Extract the (x, y) coordinate from the center of the cell holding the provided text.  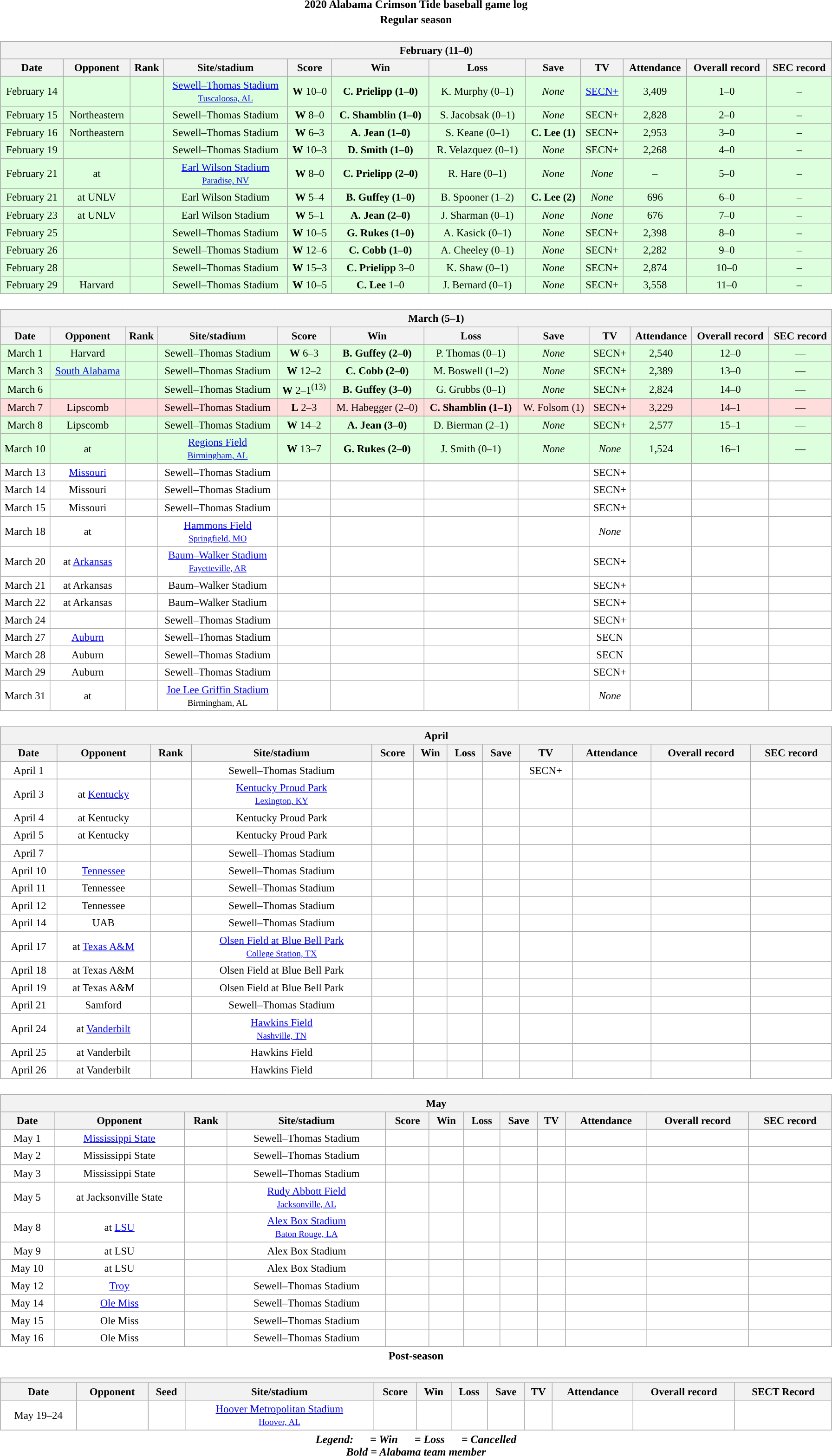
March 13 (25, 473)
February (11–0) (416, 50)
Rudy Abbott FieldJacksonville, AL (306, 1197)
February 19 (32, 150)
S. Jacobsak (0–1) (477, 115)
K. Shaw (0–1) (477, 267)
J. Smith (0–1) (471, 448)
A. Jean (2–0) (380, 215)
February 28 (32, 267)
S. Keane (0–1) (477, 133)
March 31 (25, 695)
April 3 (29, 794)
March 20 (25, 561)
1,524 (661, 448)
2,874 (655, 267)
March 6 (25, 389)
April 19 (29, 988)
W 15–3 (310, 267)
March 15 (25, 507)
D. Smith (1–0) (380, 150)
W 10–0 (310, 91)
April 5 (29, 835)
6–0 (727, 197)
3,409 (655, 91)
May 3 (27, 1173)
May 14 (27, 1303)
J. Sharman (0–1) (477, 215)
April 21 (29, 1005)
February 26 (32, 250)
April 17 (29, 946)
May 16 (27, 1338)
M. Boswell (1–2) (471, 370)
W. Folsom (1) (553, 408)
May 15 (27, 1320)
May 2 (27, 1156)
April 18 (29, 970)
May 12 (27, 1286)
February 14 (32, 91)
April 7 (29, 853)
13–0 (730, 370)
B. Spooner (1–2) (477, 197)
C. Shamblin (1–1) (471, 408)
16–1 (730, 448)
March 10 (25, 448)
March 1 (25, 353)
2,282 (655, 250)
C. Lee 1–0 (380, 285)
5–0 (727, 174)
UAB (103, 923)
2,824 (661, 389)
4–0 (727, 150)
Troy (119, 1286)
2,540 (661, 353)
February 16 (32, 133)
C. Lee (2) (553, 197)
March 21 (25, 585)
May 19–24 (39, 1415)
W 12–6 (310, 250)
April 26 (29, 1070)
W 10–3 (310, 150)
March 27 (25, 637)
March 24 (25, 620)
SECT Record (784, 1391)
2,953 (655, 133)
B. Guffey (1–0) (380, 197)
May 8 (27, 1227)
G. Grubbs (0–1) (471, 389)
February 23 (32, 215)
W 12–2 (304, 370)
March 14 (25, 490)
15–1 (730, 425)
9–0 (727, 250)
May 5 (27, 1197)
W 2–1(13) (304, 389)
Hawkins FieldNashville, TN (281, 1029)
Joe Lee Griffin StadiumBirmingham, AL (217, 695)
May 1 (27, 1138)
P. Thomas (0–1) (471, 353)
B. Guffey (3–0) (377, 389)
Baum–Walker StadiumFayetteville, AR (217, 561)
R. Velazquez (0–1) (477, 150)
12–0 (730, 353)
11–0 (727, 285)
2,268 (655, 150)
March 7 (25, 408)
April 4 (29, 818)
March 22 (25, 602)
April 12 (29, 905)
2,389 (661, 370)
R. Hare (0–1) (477, 174)
April 11 (29, 888)
April 10 (29, 871)
Regions FieldBirmingham, AL (217, 448)
at Jacksonville State (119, 1197)
W 5–4 (310, 197)
10–0 (727, 267)
C. Prielipp (1–0) (380, 91)
May 9 (27, 1251)
C. Cobb (1–0) (380, 250)
G. Rukes (2–0) (377, 448)
Sewell–Thomas StadiumTuscaloosa, AL (226, 91)
Olsen Field at Blue Bell ParkCollege Station, TX (281, 946)
Kentucky Proud ParkLexington, KY (281, 794)
M. Habegger (2–0) (377, 408)
A. Kasick (0–1) (477, 233)
March 8 (25, 425)
C. Prielipp 3–0 (380, 267)
D. Bierman (2–1) (471, 425)
Hoover Metropolitan StadiumHoover, AL (279, 1415)
March 29 (25, 672)
14–0 (730, 389)
March (5–1) (416, 318)
Earl Wilson StadiumParadise, NV (226, 174)
Hammons FieldSpringfield, MO (217, 531)
G. Rukes (1–0) (380, 233)
May (416, 1104)
676 (655, 215)
A. Cheeley (0–1) (477, 250)
April 24 (29, 1029)
February 15 (32, 115)
March 18 (25, 531)
3–0 (727, 133)
May 10 (27, 1268)
1–0 (727, 91)
April 14 (29, 923)
March 28 (25, 655)
L 2–3 (304, 408)
C. Prielipp (2–0) (380, 174)
C. Cobb (2–0) (377, 370)
2–0 (727, 115)
W 13–7 (304, 448)
Seed (167, 1391)
A. Jean (1–0) (380, 133)
3,229 (661, 408)
C. Lee (1) (553, 133)
Alex Box StadiumBaton Rouge, LA (306, 1227)
A. Jean (3–0) (377, 425)
B. Guffey (2–0) (377, 353)
2,398 (655, 233)
W 5–1 (310, 215)
J. Bernard (0–1) (477, 285)
C. Shamblin (1–0) (380, 115)
696 (655, 197)
March 3 (25, 370)
February 25 (32, 233)
3,558 (655, 285)
2,828 (655, 115)
7–0 (727, 215)
February 29 (32, 285)
W 14–2 (304, 425)
Samford (103, 1005)
April (416, 735)
April 1 (29, 771)
K. Murphy (0–1) (477, 91)
South Alabama (87, 370)
8–0 (727, 233)
14–1 (730, 408)
2,577 (661, 425)
April 25 (29, 1053)
